Return (X, Y) of the center of cell containing provided text 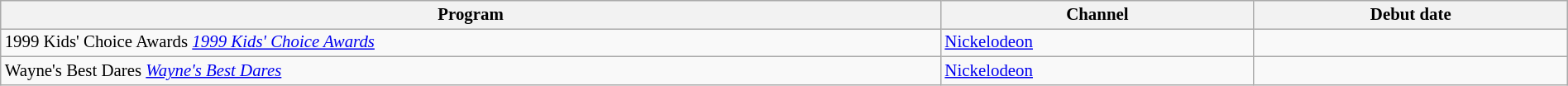
Debut date (1411, 15)
1999 Kids' Choice Awards 1999 Kids' Choice Awards (471, 42)
Program (471, 15)
Wayne's Best Dares Wayne's Best Dares (471, 70)
Channel (1097, 15)
